Scan for the cell matching the given text and deliver its [x, y] coordinate at center. 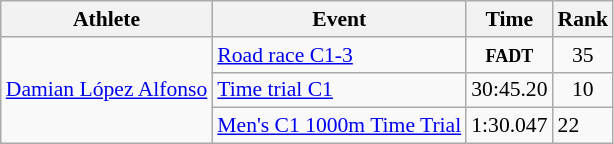
Athlete [107, 19]
FADT [509, 55]
Men's C1 1000m Time Trial [339, 126]
Road race C1-3 [339, 55]
10 [584, 90]
Event [339, 19]
30:45.20 [509, 90]
1:30.047 [509, 126]
Time [509, 19]
35 [584, 55]
Time trial C1 [339, 90]
22 [584, 126]
Rank [584, 19]
Damian López Alfonso [107, 90]
